Determine the [X, Y] coordinate at the center of the cell enclosing the given text.  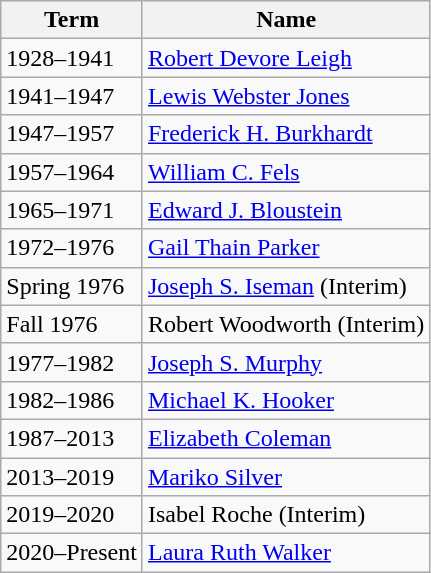
Michael K. Hooker [286, 400]
Frederick H. Burkhardt [286, 134]
Edward J. Bloustein [286, 210]
Isabel Roche (Interim) [286, 515]
Name [286, 20]
1982–1986 [72, 400]
1987–2013 [72, 438]
Elizabeth Coleman [286, 438]
2019–2020 [72, 515]
Fall 1976 [72, 324]
Spring 1976 [72, 286]
Laura Ruth Walker [286, 553]
Term [72, 20]
2013–2019 [72, 477]
1947–1957 [72, 134]
1972–1976 [72, 248]
Robert Devore Leigh [286, 58]
Joseph S. Iseman (Interim) [286, 286]
Mariko Silver [286, 477]
Gail Thain Parker [286, 248]
Joseph S. Murphy [286, 362]
1941–1947 [72, 96]
1977–1982 [72, 362]
1965–1971 [72, 210]
1957–1964 [72, 172]
Robert Woodworth (Interim) [286, 324]
Lewis Webster Jones [286, 96]
2020–Present [72, 553]
William C. Fels [286, 172]
1928–1941 [72, 58]
